Pinpoint the cell where the given text exists, returning its [X, Y] midpoint coordinate. 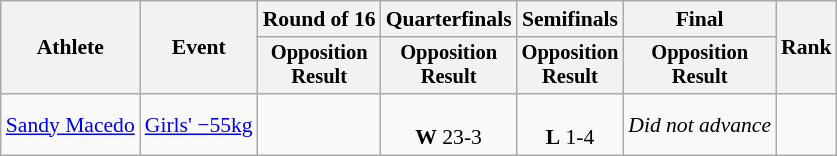
Event [199, 48]
W 23-3 [449, 124]
Final [700, 19]
Quarterfinals [449, 19]
Round of 16 [320, 19]
Did not advance [700, 124]
Athlete [70, 48]
Girls' −55kg [199, 124]
Sandy Macedo [70, 124]
L 1-4 [570, 124]
Semifinals [570, 19]
Rank [806, 48]
